Determine the [x, y] coordinate at the center of the cell enclosing the given text.  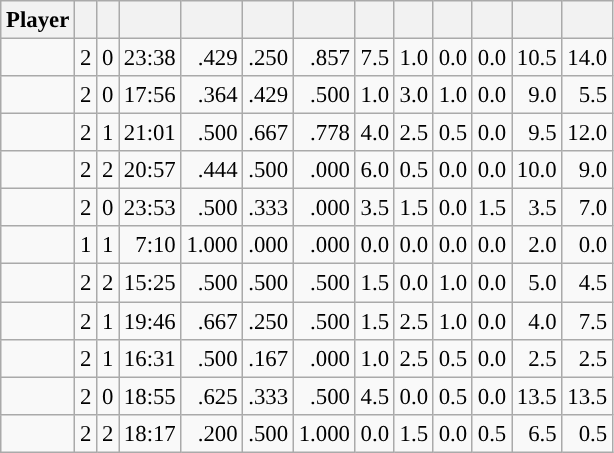
10.5 [537, 58]
23:53 [150, 208]
.857 [324, 58]
.778 [324, 133]
5.0 [537, 283]
17:56 [150, 95]
6.0 [374, 170]
5.5 [587, 95]
19:46 [150, 321]
12.0 [587, 133]
14.0 [587, 58]
15:25 [150, 283]
20:57 [150, 170]
.444 [212, 170]
Player [38, 20]
.167 [268, 358]
18:17 [150, 433]
.625 [212, 396]
16:31 [150, 358]
6.5 [537, 433]
.200 [212, 433]
9.5 [537, 133]
21:01 [150, 133]
.364 [212, 95]
7.0 [587, 208]
3.0 [414, 95]
10.0 [537, 170]
7:10 [150, 245]
23:38 [150, 58]
2.0 [537, 245]
18:55 [150, 396]
